Detect which cell encompasses the target text, then output its (X, Y) center coordinate. 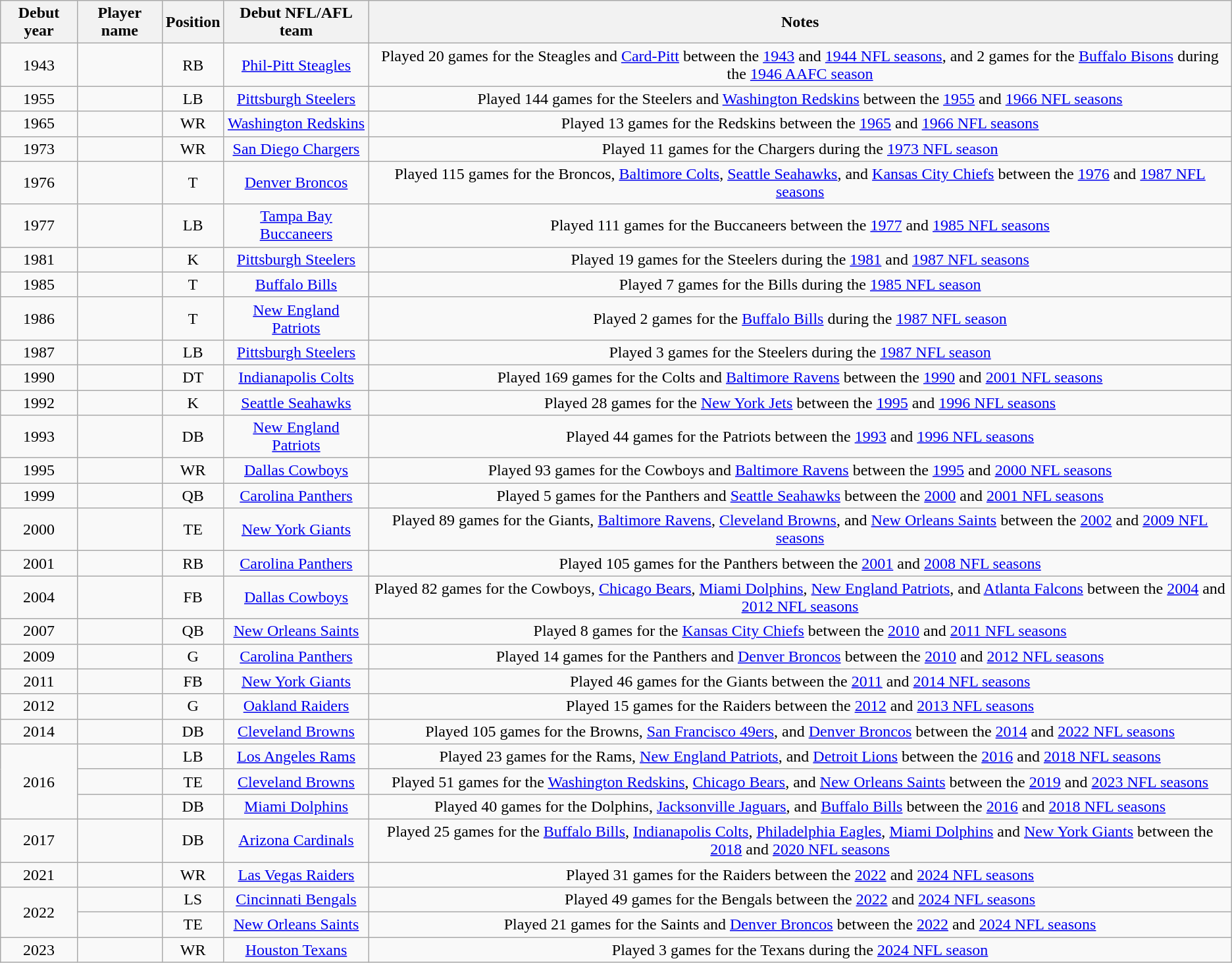
1986 (39, 319)
Denver Broncos (296, 183)
2000 (39, 529)
2007 (39, 631)
1943 (39, 65)
Played 115 games for the Broncos, Baltimore Colts, Seattle Seahawks, and Kansas City Chiefs between the 1976 and 1987 NFL seasons (800, 183)
Washington Redskins (296, 124)
Played 8 games for the Kansas City Chiefs between the 2010 and 2011 NFL seasons (800, 631)
Played 3 games for the Texans during the 2024 NFL season (800, 950)
Buffalo Bills (296, 284)
Los Angeles Rams (296, 756)
Played 89 games for the Giants, Baltimore Ravens, Cleveland Browns, and New Orleans Saints between the 2002 and 2009 NFL seasons (800, 529)
2023 (39, 950)
Played 31 games for the Raiders between the 2022 and 2024 NFL seasons (800, 875)
Played 105 games for the Panthers between the 2001 and 2008 NFL seasons (800, 563)
Houston Texans (296, 950)
Notes (800, 22)
1993 (39, 437)
2009 (39, 656)
2017 (39, 840)
Played 93 games for the Cowboys and Baltimore Ravens between the 1995 and 2000 NFL seasons (800, 471)
2022 (39, 912)
2014 (39, 731)
Tampa Bay Buccaneers (296, 225)
Phil-Pitt Steagles (296, 65)
2011 (39, 681)
Played 7 games for the Bills during the 1985 NFL season (800, 284)
Played 46 games for the Giants between the 2011 and 2014 NFL seasons (800, 681)
Position (193, 22)
Cincinnati Bengals (296, 900)
1976 (39, 183)
Seattle Seahawks (296, 402)
Played 144 games for the Steelers and Washington Redskins between the 1955 and 1966 NFL seasons (800, 99)
Oakland Raiders (296, 706)
Player name (120, 22)
1977 (39, 225)
Played 3 games for the Steelers during the 1987 NFL season (800, 352)
Played 51 games for the Washington Redskins, Chicago Bears, and New Orleans Saints between the 2019 and 2023 NFL seasons (800, 781)
Played 23 games for the Rams, New England Patriots, and Detroit Lions between the 2016 and 2018 NFL seasons (800, 756)
San Diego Chargers (296, 149)
Indianapolis Colts (296, 377)
1985 (39, 284)
Played 28 games for the New York Jets between the 1995 and 1996 NFL seasons (800, 402)
1987 (39, 352)
Played 49 games for the Bengals between the 2022 and 2024 NFL seasons (800, 900)
Debut year (39, 22)
Played 82 games for the Cowboys, Chicago Bears, Miami Dolphins, New England Patriots, and Atlanta Falcons between the 2004 and 2012 NFL seasons (800, 598)
1990 (39, 377)
1999 (39, 496)
2016 (39, 781)
Played 105 games for the Browns, San Francisco 49ers, and Denver Broncos between the 2014 and 2022 NFL seasons (800, 731)
1955 (39, 99)
Played 21 games for the Saints and Denver Broncos between the 2022 and 2024 NFL seasons (800, 925)
2012 (39, 706)
Debut NFL/AFL team (296, 22)
Played 14 games for the Panthers and Denver Broncos between the 2010 and 2012 NFL seasons (800, 656)
Miami Dolphins (296, 806)
Las Vegas Raiders (296, 875)
Played 15 games for the Raiders between the 2012 and 2013 NFL seasons (800, 706)
Played 20 games for the Steagles and Card-Pitt between the 1943 and 1944 NFL seasons, and 2 games for the Buffalo Bisons during the 1946 AAFC season (800, 65)
LS (193, 900)
1981 (39, 259)
Played 169 games for the Colts and Baltimore Ravens between the 1990 and 2001 NFL seasons (800, 377)
Played 111 games for the Buccaneers between the 1977 and 1985 NFL seasons (800, 225)
Arizona Cardinals (296, 840)
1995 (39, 471)
1992 (39, 402)
Played 40 games for the Dolphins, Jacksonville Jaguars, and Buffalo Bills between the 2016 and 2018 NFL seasons (800, 806)
2004 (39, 598)
Played 5 games for the Panthers and Seattle Seahawks between the 2000 and 2001 NFL seasons (800, 496)
1973 (39, 149)
Played 11 games for the Chargers during the 1973 NFL season (800, 149)
2001 (39, 563)
Played 2 games for the Buffalo Bills during the 1987 NFL season (800, 319)
1965 (39, 124)
Played 19 games for the Steelers during the 1981 and 1987 NFL seasons (800, 259)
DT (193, 377)
Played 44 games for the Patriots between the 1993 and 1996 NFL seasons (800, 437)
2021 (39, 875)
Played 13 games for the Redskins between the 1965 and 1966 NFL seasons (800, 124)
